Capture the cell that displays the provided text and extract its [x, y] central coordinate. 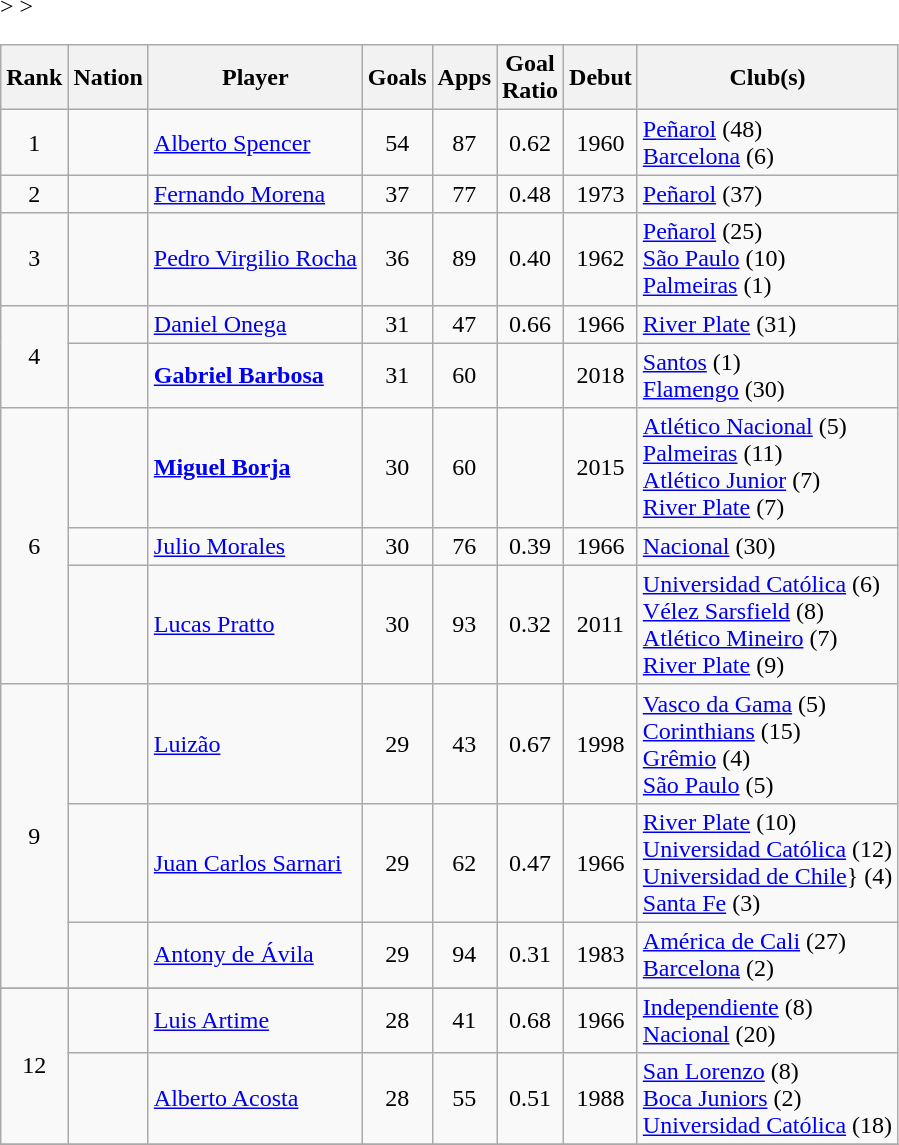
Universidad Católica (6)Vélez Sarsfield (8)Atlético Mineiro (7)River Plate (9) [768, 624]
1988 [601, 1099]
43 [464, 744]
Santos (1)Flamengo (30) [768, 376]
Peñarol (37) [768, 194]
41 [464, 1020]
1962 [601, 259]
Fernando Morena [255, 194]
94 [464, 954]
47 [464, 324]
0.32 [530, 624]
River Plate (10)Universidad Católica (12)Universidad de Chile} (4)Santa Fe (3) [768, 862]
62 [464, 862]
Antony de Ávila [255, 954]
6 [34, 546]
Club(s) [768, 78]
55 [464, 1099]
1973 [601, 194]
3 [34, 259]
Julio Morales [255, 546]
Nacional (30) [768, 546]
Gabriel Barbosa [255, 376]
Debut [601, 78]
1 [34, 142]
36 [397, 259]
Pedro Virgilio Rocha [255, 259]
Peñarol (25)São Paulo (10)Palmeiras (1) [768, 259]
América de Cali (27)Barcelona (2) [768, 954]
0.67 [530, 744]
River Plate (31) [768, 324]
2 [34, 194]
Miguel Borja [255, 468]
2015 [601, 468]
0.47 [530, 862]
Peñarol (48)Barcelona (6) [768, 142]
89 [464, 259]
San Lorenzo (8)Boca Juniors (2)Universidad Católica (18) [768, 1099]
12 [34, 1066]
0.51 [530, 1099]
0.68 [530, 1020]
54 [397, 142]
1983 [601, 954]
Alberto Spencer [255, 142]
0.48 [530, 194]
Lucas Pratto [255, 624]
Luizão [255, 744]
Rank [34, 78]
Goals [397, 78]
Goal Ratio [530, 78]
0.31 [530, 954]
Juan Carlos Sarnari [255, 862]
37 [397, 194]
Independiente (8)Nacional (20) [768, 1020]
0.40 [530, 259]
4 [34, 356]
2018 [601, 376]
2011 [601, 624]
Vasco da Gama (5)Corinthians (15)Grêmio (4)São Paulo (5) [768, 744]
Apps [464, 78]
76 [464, 546]
Alberto Acosta [255, 1099]
77 [464, 194]
0.66 [530, 324]
Atlético Nacional (5)Palmeiras (11)Atlético Junior (7)River Plate (7) [768, 468]
0.62 [530, 142]
87 [464, 142]
0.39 [530, 546]
1960 [601, 142]
Player [255, 78]
9 [34, 836]
1998 [601, 744]
Luis Artime [255, 1020]
93 [464, 624]
Daniel Onega [255, 324]
Nation [108, 78]
